Scan for the cell matching the given text and deliver its [x, y] coordinate at center. 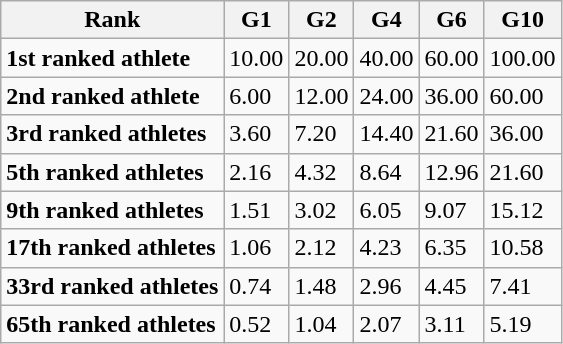
12.00 [322, 96]
4.32 [322, 172]
0.74 [256, 286]
G10 [522, 20]
24.00 [386, 96]
7.20 [322, 134]
3.11 [452, 324]
65th ranked athletes [112, 324]
100.00 [522, 58]
3.60 [256, 134]
1.04 [322, 324]
6.00 [256, 96]
40.00 [386, 58]
6.35 [452, 248]
1.48 [322, 286]
3rd ranked athletes [112, 134]
G4 [386, 20]
1st ranked athlete [112, 58]
17th ranked athletes [112, 248]
6.05 [386, 210]
9th ranked athletes [112, 210]
Rank [112, 20]
10.00 [256, 58]
10.58 [522, 248]
2nd ranked athlete [112, 96]
5th ranked athletes [112, 172]
G1 [256, 20]
G6 [452, 20]
5.19 [522, 324]
3.02 [322, 210]
0.52 [256, 324]
1.06 [256, 248]
33rd ranked athletes [112, 286]
2.12 [322, 248]
9.07 [452, 210]
4.23 [386, 248]
2.96 [386, 286]
7.41 [522, 286]
1.51 [256, 210]
2.07 [386, 324]
14.40 [386, 134]
12.96 [452, 172]
8.64 [386, 172]
G2 [322, 20]
20.00 [322, 58]
2.16 [256, 172]
15.12 [522, 210]
4.45 [452, 286]
